Scan for the cell matching the given text and deliver its [x, y] coordinate at center. 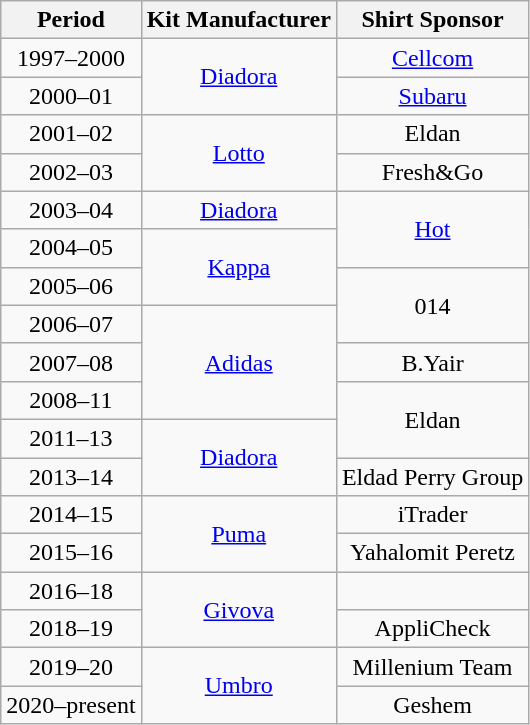
Fresh&Go [432, 172]
2002–03 [71, 172]
2019–20 [71, 667]
2014–15 [71, 515]
2007–08 [71, 362]
Lotto [238, 153]
Kappa [238, 267]
Shirt Sponsor [432, 20]
2001–02 [71, 134]
2006–07 [71, 324]
1997–2000 [71, 58]
2013–14 [71, 477]
Cellcom [432, 58]
Subaru [432, 96]
2000–01 [71, 96]
Adidas [238, 362]
B.Yair [432, 362]
2015–16 [71, 553]
Geshem [432, 705]
2011–13 [71, 438]
2016–18 [71, 591]
Givova [238, 610]
2008–11 [71, 400]
2018–19 [71, 629]
Umbro [238, 686]
Puma [238, 534]
Eldad Perry Group [432, 477]
Period [71, 20]
iTrader [432, 515]
014 [432, 305]
Millenium Team [432, 667]
2003–04 [71, 210]
Kit Manufacturer [238, 20]
Hot [432, 229]
AppliCheck [432, 629]
2005–06 [71, 286]
2004–05 [71, 248]
2020–present [71, 705]
Yahalomit Peretz [432, 553]
